Locate the cell with the specified text and output its (x, y) center coordinate. 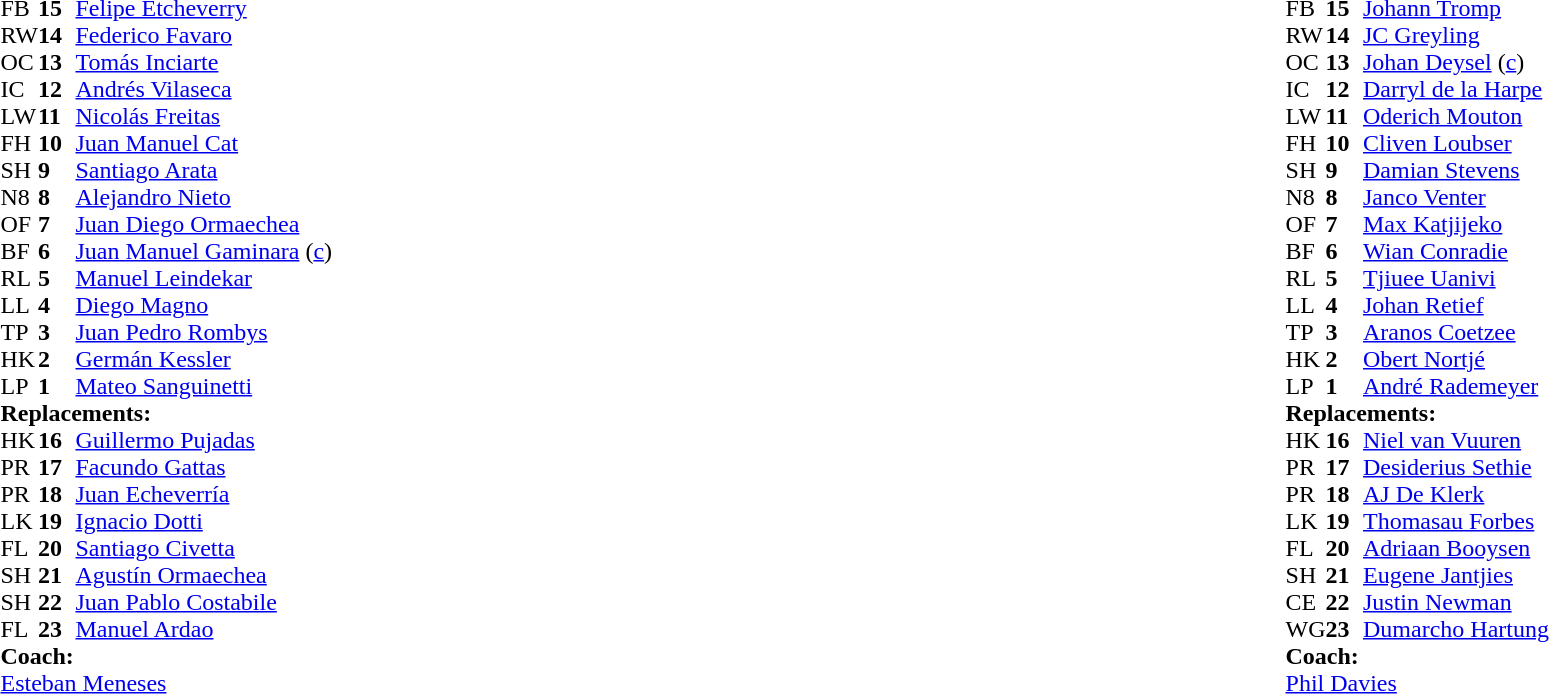
Facundo Gattas (204, 468)
Santiago Arata (204, 170)
Johan Retief (1456, 306)
AJ De Klerk (1456, 494)
Manuel Ardao (204, 630)
Diego Magno (204, 306)
Wian Conradie (1456, 252)
Oderich Mouton (1456, 116)
Santiago Civetta (204, 548)
Justin Newman (1456, 602)
Max Katjijeko (1456, 224)
Eugene Jantjies (1456, 576)
Juan Pablo Costabile (204, 602)
Dumarcho Hartung (1456, 630)
Obert Nortjé (1456, 360)
Agustín Ormaechea (204, 576)
CE (1306, 602)
Janco Venter (1456, 198)
Tjiuee Uanivi (1456, 278)
Tomás Inciarte (204, 62)
Adriaan Booysen (1456, 548)
Nicolás Freitas (204, 116)
Ignacio Dotti (204, 522)
Andrés Vilaseca (204, 90)
Niel van Vuuren (1456, 440)
Juan Diego Ormaechea (204, 224)
Johan Deysel (c) (1456, 62)
Damian Stevens (1456, 170)
Manuel Leindekar (204, 278)
WG (1306, 630)
Juan Pedro Rombys (204, 332)
Darryl de la Harpe (1456, 90)
JC Greyling (1456, 36)
Thomasau Forbes (1456, 522)
Guillermo Pujadas (204, 440)
Juan Manuel Cat (204, 144)
André Rademeyer (1456, 386)
Juan Echeverría (204, 494)
Juan Manuel Gaminara (c) (204, 252)
Mateo Sanguinetti (204, 386)
Germán Kessler (204, 360)
Aranos Coetzee (1456, 332)
Alejandro Nieto (204, 198)
Desiderius Sethie (1456, 468)
Cliven Loubser (1456, 144)
Federico Favaro (204, 36)
